For the text-containing cell, return its midpoint in (x, y) coordinate format. 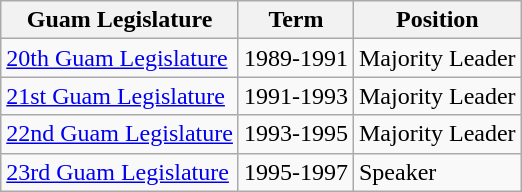
1995-1997 (296, 172)
1989-1991 (296, 58)
Guam Legislature (120, 20)
Term (296, 20)
21st Guam Legislature (120, 96)
Speaker (437, 172)
20th Guam Legislature (120, 58)
22nd Guam Legislature (120, 134)
1993-1995 (296, 134)
1991-1993 (296, 96)
Position (437, 20)
23rd Guam Legislature (120, 172)
